Determine the (X, Y) coordinate at the center of the cell enclosing the given text.  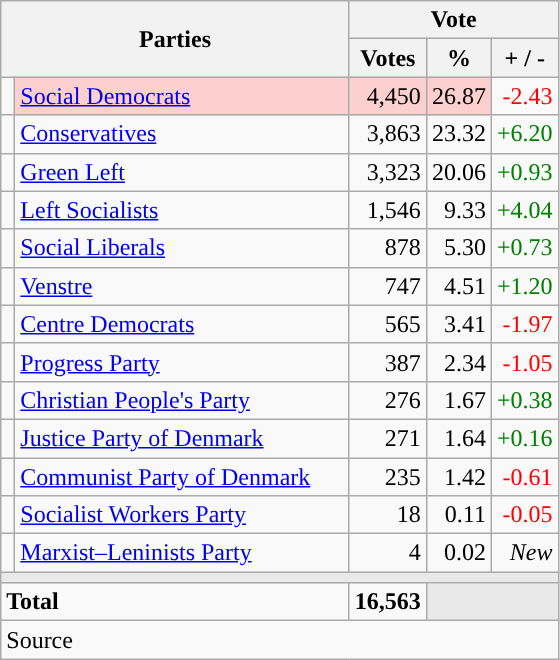
2.34 (458, 362)
18 (388, 515)
Left Socialists (182, 210)
9.33 (458, 210)
Venstre (182, 286)
% (458, 58)
3.41 (458, 324)
-2.43 (524, 96)
276 (388, 400)
Progress Party (182, 362)
+0.73 (524, 248)
4.51 (458, 286)
+0.38 (524, 400)
+6.20 (524, 134)
+4.04 (524, 210)
1.64 (458, 438)
5.30 (458, 248)
1.42 (458, 477)
0.02 (458, 553)
1,546 (388, 210)
Social Liberals (182, 248)
-0.61 (524, 477)
Votes (388, 58)
1.67 (458, 400)
387 (388, 362)
New (524, 553)
Source (280, 640)
Parties (176, 39)
20.06 (458, 172)
4,450 (388, 96)
23.32 (458, 134)
3,323 (388, 172)
Marxist–Leninists Party (182, 553)
Socialist Workers Party (182, 515)
Christian People's Party (182, 400)
Justice Party of Denmark (182, 438)
Social Democrats (182, 96)
878 (388, 248)
Conservatives (182, 134)
16,563 (388, 602)
+0.16 (524, 438)
747 (388, 286)
3,863 (388, 134)
-1.97 (524, 324)
0.11 (458, 515)
+0.93 (524, 172)
+1.20 (524, 286)
271 (388, 438)
-0.05 (524, 515)
Vote (454, 20)
Communist Party of Denmark (182, 477)
-1.05 (524, 362)
Centre Democrats (182, 324)
Green Left (182, 172)
+ / - (524, 58)
565 (388, 324)
Total (176, 602)
235 (388, 477)
4 (388, 553)
26.87 (458, 96)
